Output the (X, Y) coordinate of the center of the cell containing the given text.  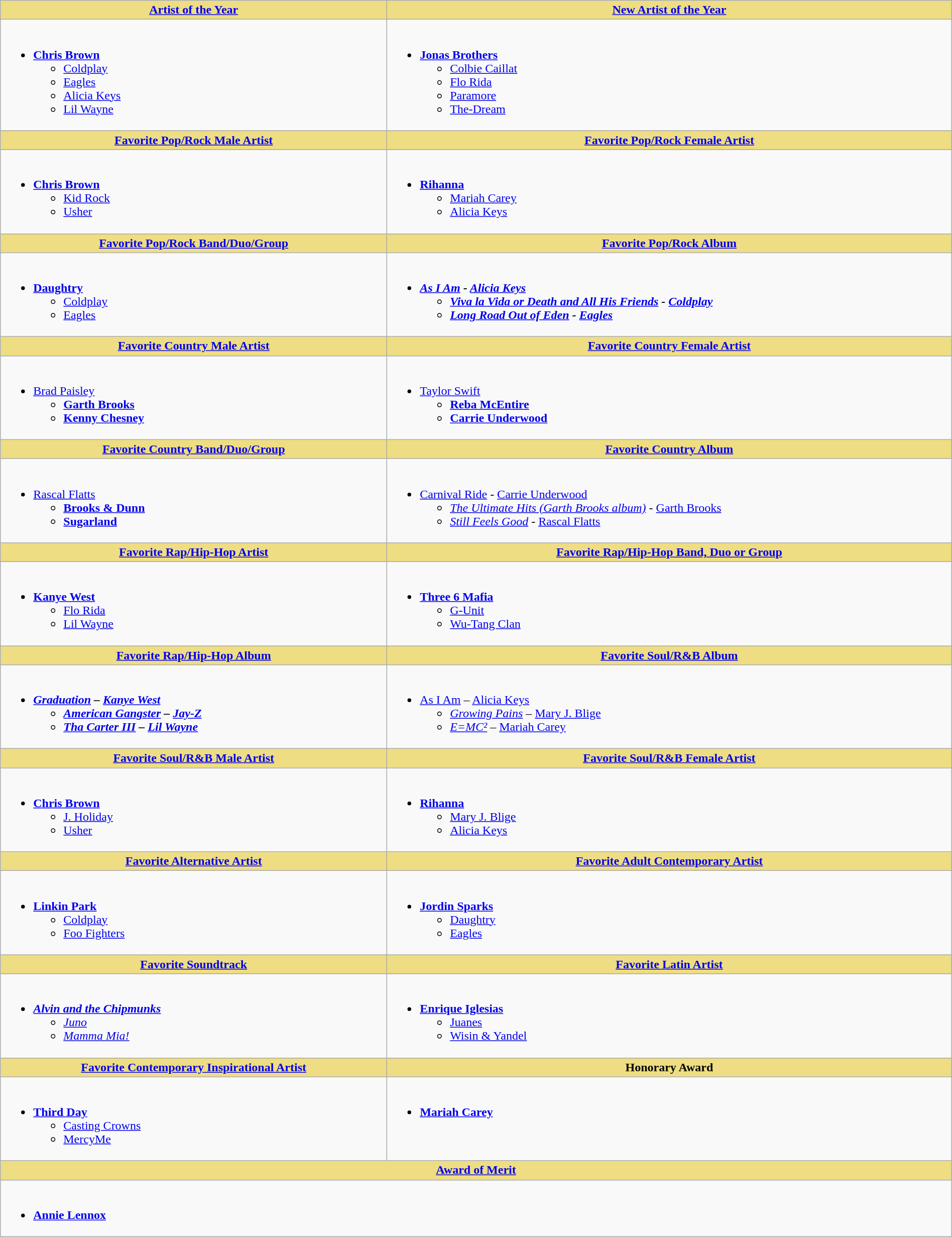
Jonas BrothersColbie CaillatFlo RidaParamoreThe-Dream (670, 75)
Favorite Pop/Rock Male Artist (194, 140)
As I Am – Alicia KeysGrowing Pains – Mary J. BligeE=MC² – Mariah Carey (670, 707)
Chris BrownKid RockUsher (194, 192)
Favorite Adult Contemporary Artist (670, 861)
Enrique IglesiasJuanesWisin & Yandel (670, 1016)
Favorite Soul/R&B Album (670, 655)
Favorite Pop/Rock Album (670, 243)
Favorite Country Female Artist (670, 346)
RihannaMary J. BligeAlicia Keys (670, 810)
Honorary Award (670, 1067)
Graduation – Kanye WestAmerican Gangster – Jay-ZTha Carter III – Lil Wayne (194, 707)
Favorite Country Album (670, 449)
Favorite Pop/Rock Female Artist (670, 140)
Chris BrownColdplayEaglesAlicia KeysLil Wayne (194, 75)
Favorite Rap/Hip-Hop Band, Duo or Group (670, 552)
New Artist of the Year (670, 10)
Brad PaisleyGarth BrooksKenny Chesney (194, 398)
DaughtryColdplayEagles (194, 294)
Favorite Soundtrack (194, 964)
Jordin SparksDaughtryEagles (670, 913)
Rascal FlattsBrooks & DunnSugarland (194, 500)
RihannaMariah CareyAlicia Keys (670, 192)
Third DayCasting CrownsMercyMe (194, 1119)
Alvin and the ChipmunksJunoMamma Mia! (194, 1016)
Favorite Alternative Artist (194, 861)
Favorite Rap/Hip-Hop Artist (194, 552)
Carnival Ride - Carrie UnderwoodThe Ultimate Hits (Garth Brooks album) - Garth BrooksStill Feels Good - Rascal Flatts (670, 500)
Three 6 MafiaG-UnitWu-Tang Clan (670, 604)
Award of Merit (476, 1170)
Favorite Country Band/Duo/Group (194, 449)
Favorite Contemporary Inspirational Artist (194, 1067)
Annie Lennox (476, 1208)
Kanye WestFlo RidaLil Wayne (194, 604)
Taylor SwiftReba McEntireCarrie Underwood (670, 398)
Favorite Pop/Rock Band/Duo/Group (194, 243)
Favorite Rap/Hip-Hop Album (194, 655)
Chris BrownJ. HolidayUsher (194, 810)
Favorite Country Male Artist (194, 346)
As I Am - Alicia KeysViva la Vida or Death and All His Friends - ColdplayLong Road Out of Eden - Eagles (670, 294)
Mariah Carey (670, 1119)
Artist of the Year (194, 10)
Favorite Soul/R&B Female Artist (670, 758)
Favorite Latin Artist (670, 964)
Favorite Soul/R&B Male Artist (194, 758)
Linkin ParkColdplayFoo Fighters (194, 913)
